Detect which cell encompasses the target text, then output its [X, Y] center coordinate. 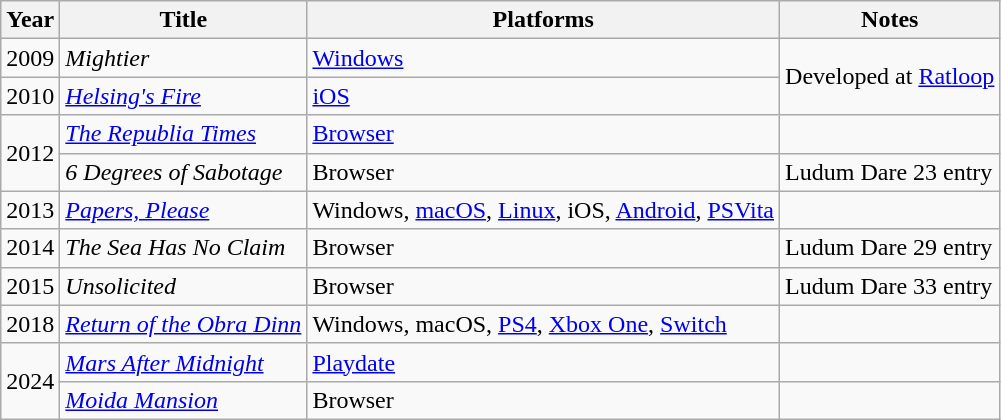
2013 [30, 210]
Ludum Dare 33 entry [890, 286]
Playdate [544, 362]
Return of the Obra Dinn [184, 324]
The Sea Has No Claim [184, 248]
2018 [30, 324]
2012 [30, 153]
Platforms [544, 20]
Windows, macOS, PS4, Xbox One, Switch [544, 324]
2024 [30, 381]
Mars After Midnight [184, 362]
Mightier [184, 58]
Windows [544, 58]
The Republia Times [184, 134]
Ludum Dare 29 entry [890, 248]
Windows, macOS, Linux, iOS, Android, PSVita [544, 210]
Unsolicited [184, 286]
Title [184, 20]
Papers, Please [184, 210]
Ludum Dare 23 entry [890, 172]
6 Degrees of Sabotage [184, 172]
Helsing's Fire [184, 96]
Year [30, 20]
Developed at Ratloop [890, 77]
iOS [544, 96]
2010 [30, 96]
Notes [890, 20]
Moida Mansion [184, 400]
2014 [30, 248]
2009 [30, 58]
2015 [30, 286]
